Detect which cell encompasses the target text, then output its (X, Y) center coordinate. 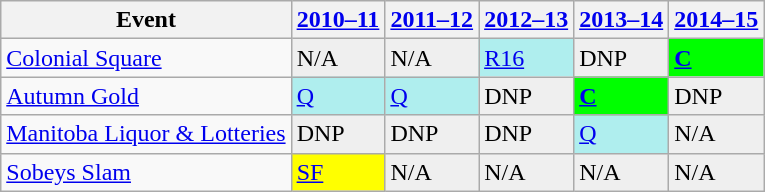
R16 (526, 58)
Colonial Square (146, 58)
Manitoba Liquor & Lotteries (146, 134)
2014–15 (716, 20)
2011–12 (432, 20)
SF (338, 172)
Autumn Gold (146, 96)
2013–14 (622, 20)
2012–13 (526, 20)
Event (146, 20)
Sobeys Slam (146, 172)
2010–11 (338, 20)
